Provide the [X, Y] coordinate of the cell's center where the given text is located.  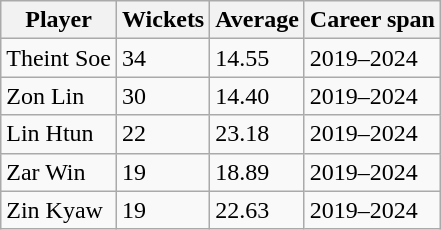
14.40 [258, 96]
Player [59, 20]
Zin Kyaw [59, 210]
Wickets [162, 20]
18.89 [258, 172]
Career span [372, 20]
22 [162, 134]
Lin Htun [59, 134]
Theint Soe [59, 58]
34 [162, 58]
Zon Lin [59, 96]
30 [162, 96]
Average [258, 20]
14.55 [258, 58]
23.18 [258, 134]
Zar Win [59, 172]
22.63 [258, 210]
